Search for the cell housing the specified text and yield its (x, y) center coordinate. 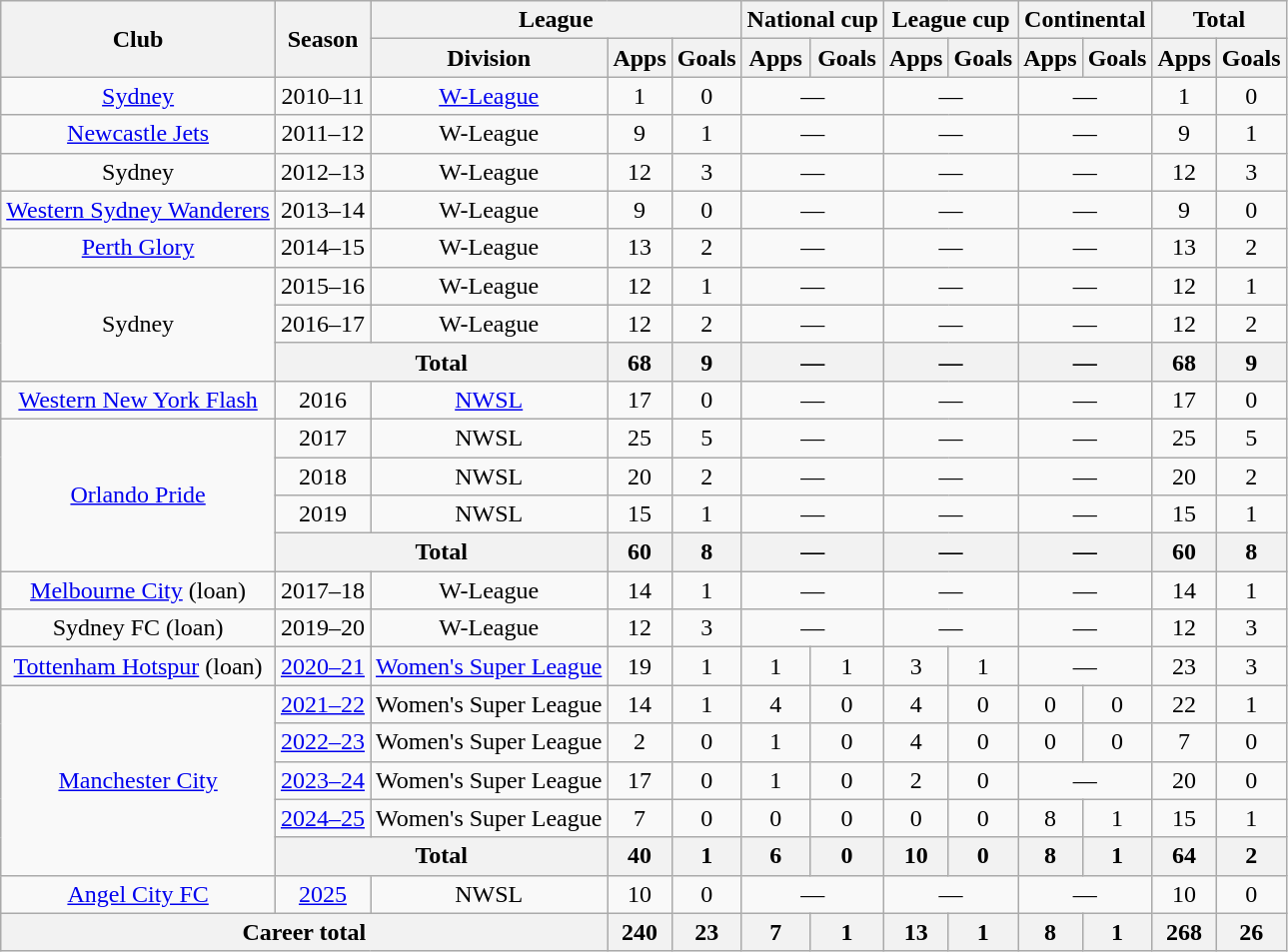
Orlando Pride (138, 494)
Season (322, 39)
2020–21 (322, 666)
2011–12 (322, 134)
Melbourne City (loan) (138, 590)
Newcastle Jets (138, 134)
Club (138, 39)
2025 (322, 894)
Continental (1085, 20)
League cup (951, 20)
Angel City FC (138, 894)
2017–18 (322, 590)
Sydney FC (loan) (138, 628)
2010–11 (322, 96)
2013–14 (322, 210)
Perth Glory (138, 248)
19 (640, 666)
2019 (322, 514)
22 (1184, 704)
Manchester City (138, 780)
2024–25 (322, 818)
64 (1184, 856)
Career total (304, 932)
2018 (322, 476)
Division (488, 58)
2017 (322, 438)
2023–24 (322, 780)
2016 (322, 400)
Tottenham Hotspur (loan) (138, 666)
Western Sydney Wanderers (138, 210)
2022–23 (322, 742)
240 (640, 932)
268 (1184, 932)
National cup (812, 20)
2021–22 (322, 704)
26 (1251, 932)
Western New York Flash (138, 400)
2012–13 (322, 172)
2019–20 (322, 628)
40 (640, 856)
6 (775, 856)
League (556, 20)
2015–16 (322, 286)
2016–17 (322, 324)
2014–15 (322, 248)
